Identify which cell holds the provided text, then report its [X, Y] central coordinate. 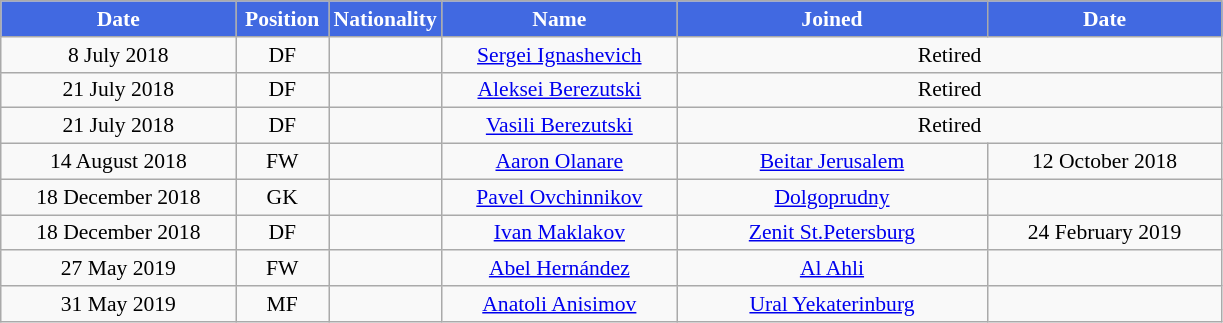
24 February 2019 [1104, 233]
Dolgoprudny [832, 197]
27 May 2019 [118, 269]
Zenit St.Petersburg [832, 233]
Ivan Maklakov [560, 233]
Position [282, 19]
Name [560, 19]
Abel Hernández [560, 269]
Al Ahli [832, 269]
14 August 2018 [118, 162]
Vasili Berezutski [560, 126]
Joined [832, 19]
Sergei Ignashevich [560, 55]
Anatoli Anisimov [560, 304]
Aleksei Berezutski [560, 90]
8 July 2018 [118, 55]
MF [282, 304]
Beitar Jerusalem [832, 162]
Pavel Ovchinnikov [560, 197]
Nationality [384, 19]
Aaron Olanare [560, 162]
GK [282, 197]
31 May 2019 [118, 304]
Ural Yekaterinburg [832, 304]
12 October 2018 [1104, 162]
